Identify which cell holds the provided text, then report its [x, y] central coordinate. 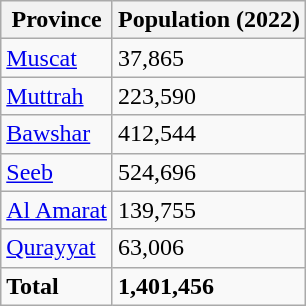
Muscat [57, 58]
Muttrah [57, 96]
139,755 [208, 210]
Qurayyat [57, 248]
412,544 [208, 134]
1,401,456 [208, 286]
Al Amarat [57, 210]
Population (2022) [208, 20]
Seeb [57, 172]
Bawshar [57, 134]
524,696 [208, 172]
63,006 [208, 248]
37,865 [208, 58]
223,590 [208, 96]
Province [57, 20]
Total [57, 286]
